Capture the cell that displays the provided text and extract its (x, y) central coordinate. 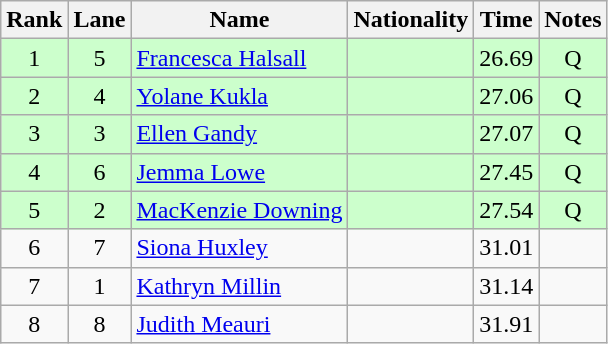
Name (240, 20)
Francesca Halsall (240, 58)
31.14 (506, 286)
27.54 (506, 210)
Time (506, 20)
MacKenzie Downing (240, 210)
Nationality (411, 20)
Rank (34, 20)
Yolane Kukla (240, 96)
31.91 (506, 324)
26.69 (506, 58)
Kathryn Millin (240, 286)
Judith Meauri (240, 324)
Notes (573, 20)
Lane (100, 20)
27.45 (506, 172)
27.07 (506, 134)
27.06 (506, 96)
31.01 (506, 248)
Jemma Lowe (240, 172)
Siona Huxley (240, 248)
Ellen Gandy (240, 134)
